Output the (x, y) coordinate of the center of the cell containing the given text.  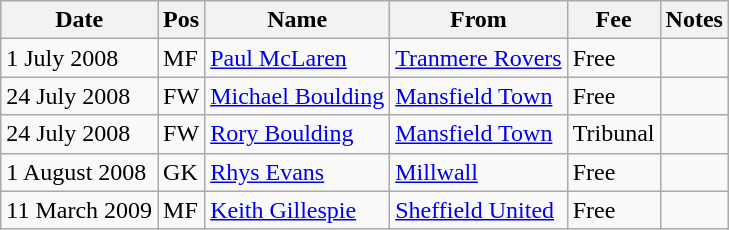
GK (182, 172)
Tranmere Rovers (478, 58)
Date (80, 20)
Paul McLaren (298, 58)
Keith Gillespie (298, 210)
Sheffield United (478, 210)
Notes (694, 20)
Michael Boulding (298, 96)
Pos (182, 20)
Rory Boulding (298, 134)
Tribunal (614, 134)
Rhys Evans (298, 172)
1 August 2008 (80, 172)
Millwall (478, 172)
From (478, 20)
11 March 2009 (80, 210)
1 July 2008 (80, 58)
Fee (614, 20)
Name (298, 20)
